Pinpoint the cell where the given text exists, returning its [X, Y] midpoint coordinate. 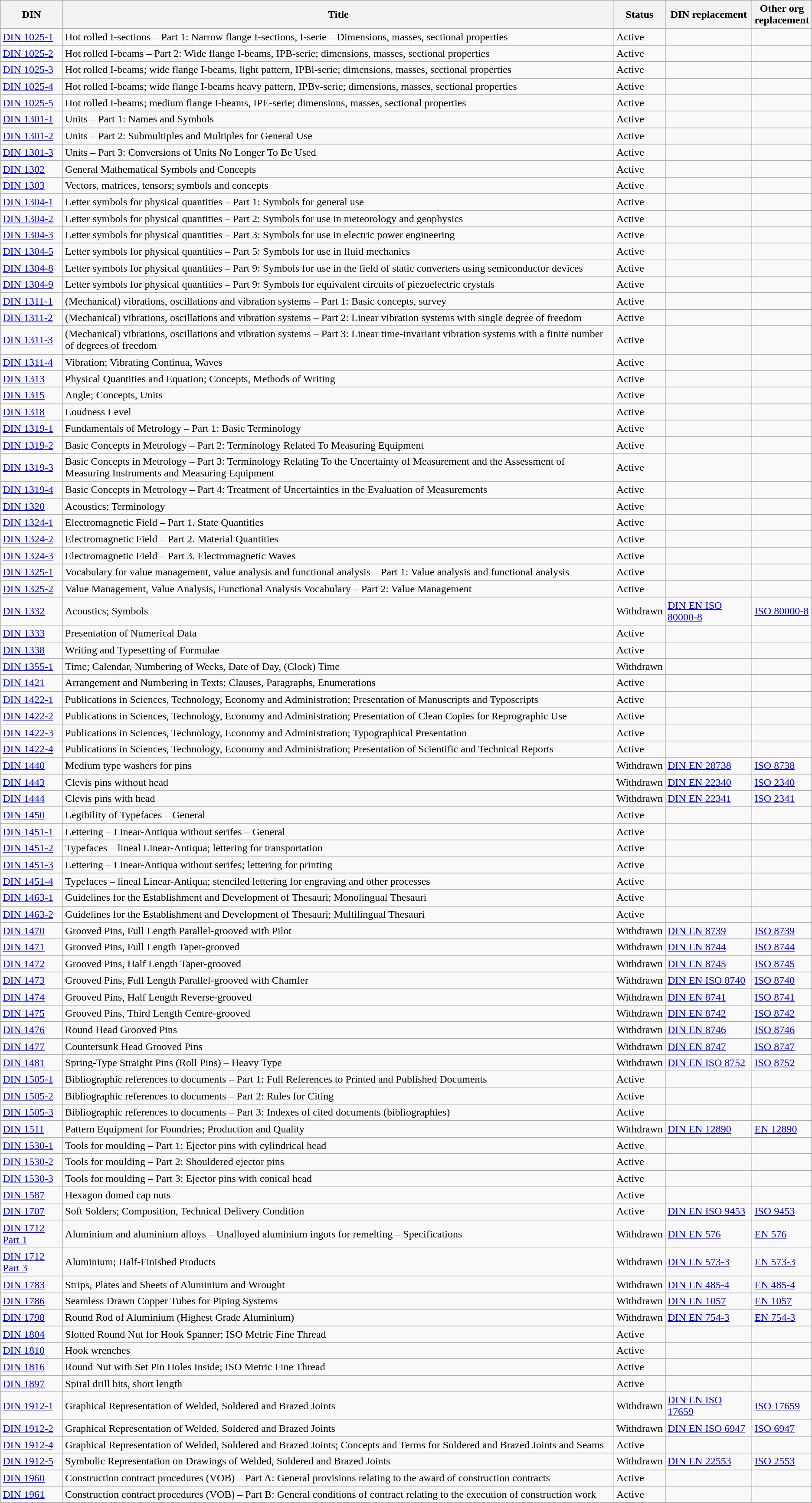
DIN 1025-1 [32, 37]
Acoustics; Symbols [338, 611]
DIN EN ISO 17659 [709, 1406]
DIN 1475 [32, 1013]
DIN 1804 [32, 1334]
Clevis pins without head [338, 782]
ISO 8746 [782, 1030]
Lettering – Linear-Antiqua without serifes; lettering for printing [338, 865]
DIN 1474 [32, 997]
DIN 1530-3 [32, 1178]
Medium type washers for pins [338, 765]
ISO 8744 [782, 947]
DIN 1301-3 [32, 152]
Graphical Representation of Welded, Soldered and Brazed Joints; Concepts and Terms for Soldered and Brazed Joints and Seams [338, 1445]
Bibliographic references to documents – Part 2: Rules for Citing [338, 1096]
Other orgreplacement [782, 15]
Seamless Drawn Copper Tubes for Piping Systems [338, 1301]
DIN 1451-4 [32, 881]
Grooved Pins, Third Length Centre-grooved [338, 1013]
DIN 1450 [32, 815]
Fundamentals of Metrology – Part 1: Basic Terminology [338, 428]
DIN 1324-3 [32, 556]
Electromagnetic Field – Part 2. Material Quantities [338, 539]
DIN EN 8739 [709, 931]
DIN 1319-1 [32, 428]
DIN 1332 [32, 611]
ISO 8741 [782, 997]
(Mechanical) vibrations, oscillations and vibration systems – Part 2: Linear vibration systems with single degree of freedom [338, 318]
Aluminium; Half-Finished Products [338, 1262]
Lettering – Linear-Antiqua without serifes – General [338, 832]
DIN EN 485-4 [709, 1284]
DIN 1476 [32, 1030]
DIN 1473 [32, 980]
DIN 1810 [32, 1351]
DIN 1302 [32, 169]
Vectors, matrices, tensors; symbols and concepts [338, 185]
DIN 1301-2 [32, 136]
Arrangement and Numbering in Texts; Clauses, Paragraphs, Enumerations [338, 683]
Tools for moulding – Part 2: Shouldered ejector pins [338, 1162]
DIN 1319-2 [32, 445]
Countersunk Head Grooved Pins [338, 1046]
DIN 1463-1 [32, 898]
ISO 8739 [782, 931]
ISO 8745 [782, 964]
DIN 1304-8 [32, 268]
DIN 1463-2 [32, 914]
DIN EN 22553 [709, 1461]
Soft Solders; Composition, Technical Delivery Condition [338, 1211]
ISO 6947 [782, 1428]
Hot rolled I-beams – Part 2: Wide flange I-beams, IPB-serie; dimensions, masses, sectional properties [338, 53]
ISO 2553 [782, 1461]
Construction contract procedures (VOB) – Part B: General conditions of contract relating to the execution of construction work [338, 1494]
(Mechanical) vibrations, oscillations and vibration systems – Part 1: Basic concepts, survey [338, 301]
DIN EN 1057 [709, 1301]
DIN 1477 [32, 1046]
Time; Calendar, Numbering of Weeks, Date of Day, (Clock) Time [338, 666]
Publications in Sciences, Technology, Economy and Administration; Presentation of Clean Copies for Reprographic Use [338, 716]
Bibliographic references to documents – Part 3: Indexes of cited documents (bibliographies) [338, 1112]
Typefaces – lineal Linear-Antiqua; stenciled lettering for engraving and other processes [338, 881]
DIN 1712 Part 1 [32, 1234]
Grooved Pins, Full Length Parallel-grooved with Chamfer [338, 980]
DIN 1325-1 [32, 572]
DIN 1470 [32, 931]
DIN 1319-4 [32, 489]
DIN 1311-2 [32, 318]
ISO 2340 [782, 782]
DIN 1912-1 [32, 1406]
DIN 1304-9 [32, 285]
DIN 1960 [32, 1478]
DIN 1313 [32, 379]
DIN EN ISO 8740 [709, 980]
DIN [32, 15]
DIN EN 22341 [709, 799]
Construction contract procedures (VOB) – Part A: General provisions relating to the award of construction contracts [338, 1478]
DIN 1422-3 [32, 732]
ISO 9453 [782, 1211]
DIN 1318 [32, 412]
Publications in Sciences, Technology, Economy and Administration; Typographical Presentation [338, 732]
Round Head Grooved Pins [338, 1030]
DIN 1333 [32, 633]
DIN 1786 [32, 1301]
DIN 1451-2 [32, 848]
DIN EN 12890 [709, 1129]
Guidelines for the Establishment and Development of Thesauri; Multilingual Thesauri [338, 914]
ISO 80000-8 [782, 611]
Acoustics; Terminology [338, 506]
Angle; Concepts, Units [338, 395]
Round Nut with Set Pin Holes Inside; ISO Metric Fine Thread [338, 1367]
DIN EN 8741 [709, 997]
DIN 1481 [32, 1063]
Aluminium and aluminium alloys – Unalloyed aluminium ingots for remelting – Specifications [338, 1234]
DIN 1505-3 [32, 1112]
Units – Part 3: Conversions of Units No Longer To Be Used [338, 152]
DIN 1421 [32, 683]
DIN 1587 [32, 1195]
Legibility of Typefaces – General [338, 815]
Electromagnetic Field – Part 3. Electromagnetic Waves [338, 556]
DIN 1783 [32, 1284]
EN 12890 [782, 1129]
Electromagnetic Field – Part 1. State Quantities [338, 523]
DIN 1025-5 [32, 103]
Units – Part 2: Submultiples and Multiples for General Use [338, 136]
Bibliographic references to documents – Part 1: Full References to Printed and Published Documents [338, 1080]
Hot rolled I-beams; wide flange I-beams heavy pattern, IPBv-serie; dimensions, masses, sectional properties [338, 86]
DIN EN 8742 [709, 1013]
DIN 1451-1 [32, 832]
DIN 1707 [32, 1211]
Loudness Level [338, 412]
Hot rolled I-beams; medium flange I-beams, IPE-serie; dimensions, masses, sectional properties [338, 103]
DIN 1311-4 [32, 362]
Grooved Pins, Full Length Taper-grooved [338, 947]
DIN 1338 [32, 650]
Tools for moulding – Part 1: Ejector pins with cylindrical head [338, 1145]
DIN 1505-1 [32, 1080]
DIN 1324-2 [32, 539]
Publications in Sciences, Technology, Economy and Administration; Presentation of Scientific and Technical Reports [338, 749]
DIN EN 22340 [709, 782]
ISO 2341 [782, 799]
DIN 1451-3 [32, 865]
ISO 8747 [782, 1046]
DIN 1301-1 [32, 119]
DIN 1530-2 [32, 1162]
Grooved Pins, Half Length Taper-grooved [338, 964]
DIN 1025-4 [32, 86]
Status [639, 15]
General Mathematical Symbols and Concepts [338, 169]
Basic Concepts in Metrology – Part 4: Treatment of Uncertainties in the Evaluation of Measurements [338, 489]
Grooved Pins, Full Length Parallel-grooved with Pilot [338, 931]
Title [338, 15]
Hook wrenches [338, 1351]
EN 485-4 [782, 1284]
ISO 8738 [782, 765]
Basic Concepts in Metrology – Part 2: Terminology Related To Measuring Equipment [338, 445]
Letter symbols for physical quantities – Part 5: Symbols for use in fluid mechanics [338, 252]
Pattern Equipment for Foundries; Production and Quality [338, 1129]
Vibration; Vibrating Continua, Waves [338, 362]
DIN 1025-2 [32, 53]
DIN 1816 [32, 1367]
Hexagon domed cap nuts [338, 1195]
DIN EN 8744 [709, 947]
DIN 1472 [32, 964]
DIN 1530-1 [32, 1145]
Physical Quantities and Equation; Concepts, Methods of Writing [338, 379]
EN 1057 [782, 1301]
Letter symbols for physical quantities – Part 2: Symbols for use in meteorology and geophysics [338, 218]
DIN 1961 [32, 1494]
DIN EN 28738 [709, 765]
Tools for moulding – Part 3: Ejector pins with conical head [338, 1178]
DIN replacement [709, 15]
Publications in Sciences, Technology, Economy and Administration; Presentation of Manuscripts and Typoscripts [338, 699]
Hot rolled I-sections – Part 1: Narrow flange I-sections, I-serie – Dimensions, masses, sectional properties [338, 37]
Writing and Typesetting of Formulae [338, 650]
ISO 8742 [782, 1013]
DIN 1324-1 [32, 523]
Hot rolled I-beams; wide flange I-beams, light pattern, IPBl-serie; dimensions, masses, sectional properties [338, 70]
DIN 1912-2 [32, 1428]
DIN EN 8746 [709, 1030]
ISO 8752 [782, 1063]
DIN 1422-4 [32, 749]
Round Rod of Aluminium (Highest Grade Aluminium) [338, 1317]
DIN 1325-2 [32, 589]
Value Management, Value Analysis, Functional Analysis Vocabulary – Part 2: Value Management [338, 589]
DIN EN ISO 6947 [709, 1428]
ISO 8740 [782, 980]
Spiral drill bits, short length [338, 1384]
DIN EN 8745 [709, 964]
DIN 1303 [32, 185]
Letter symbols for physical quantities – Part 9: Symbols for equivalent circuits of piezoelectric crystals [338, 285]
DIN 1440 [32, 765]
DIN 1471 [32, 947]
DIN 1025-3 [32, 70]
Symbolic Representation on Drawings of Welded, Soldered and Brazed Joints [338, 1461]
DIN 1712 Part 3 [32, 1262]
DIN EN ISO 9453 [709, 1211]
EN 754-3 [782, 1317]
DIN 1422-2 [32, 716]
EN 573-3 [782, 1262]
Guidelines for the Establishment and Development of Thesauri; Monolingual Thesauri [338, 898]
DIN 1912-5 [32, 1461]
Vocabulary for value management, value analysis and functional analysis – Part 1: Value analysis and functional analysis [338, 572]
Units – Part 1: Names and Symbols [338, 119]
DIN EN ISO 8752 [709, 1063]
DIN 1355-1 [32, 666]
Typefaces – lineal Linear-Antiqua; lettering for transportation [338, 848]
ISO 17659 [782, 1406]
DIN 1912-4 [32, 1445]
Clevis pins with head [338, 799]
DIN EN 573-3 [709, 1262]
Spring-Type Straight Pins (Roll Pins) – Heavy Type [338, 1063]
DIN 1311-3 [32, 340]
DIN 1798 [32, 1317]
DIN EN 8747 [709, 1046]
DIN 1320 [32, 506]
DIN 1443 [32, 782]
DIN EN 576 [709, 1234]
DIN 1304-1 [32, 202]
Grooved Pins, Half Length Reverse-grooved [338, 997]
Presentation of Numerical Data [338, 633]
Letter symbols for physical quantities – Part 3: Symbols for use in electric power engineering [338, 235]
Letter symbols for physical quantities – Part 1: Symbols for general use [338, 202]
DIN EN ISO 80000-8 [709, 611]
DIN 1511 [32, 1129]
DIN 1315 [32, 395]
Slotted Round Nut for Hook Spanner; ISO Metric Fine Thread [338, 1334]
DIN EN 754-3 [709, 1317]
DIN 1319-3 [32, 467]
DIN 1304-2 [32, 218]
DIN 1422-1 [32, 699]
DIN 1311-1 [32, 301]
DIN 1304-5 [32, 252]
DIN 1897 [32, 1384]
DIN 1505-2 [32, 1096]
Letter symbols for physical quantities – Part 9: Symbols for use in the field of static converters using semiconductor devices [338, 268]
DIN 1304-3 [32, 235]
Strips, Plates and Sheets of Aluminium and Wrought [338, 1284]
DIN 1444 [32, 799]
EN 576 [782, 1234]
